From the cell containing the given text, extract its center point as [X, Y] coordinate. 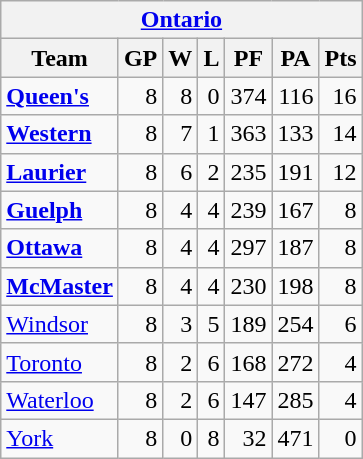
L [212, 58]
McMaster [60, 286]
230 [248, 286]
133 [296, 134]
5 [212, 324]
235 [248, 172]
Toronto [60, 362]
254 [296, 324]
374 [248, 96]
Guelph [60, 210]
168 [248, 362]
12 [340, 172]
32 [248, 438]
167 [296, 210]
Windsor [60, 324]
363 [248, 134]
189 [248, 324]
1 [212, 134]
PA [296, 58]
Team [60, 58]
PF [248, 58]
272 [296, 362]
297 [248, 248]
Ottawa [60, 248]
471 [296, 438]
Laurier [60, 172]
16 [340, 96]
Queen's [60, 96]
Pts [340, 58]
Waterloo [60, 400]
198 [296, 286]
Ontario [182, 20]
191 [296, 172]
Western [60, 134]
116 [296, 96]
GP [140, 58]
3 [180, 324]
W [180, 58]
187 [296, 248]
239 [248, 210]
14 [340, 134]
York [60, 438]
285 [296, 400]
147 [248, 400]
7 [180, 134]
